Output the [X, Y] coordinate of the center of the cell containing the given text.  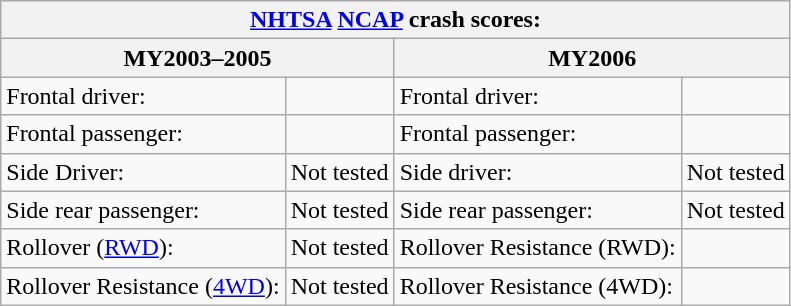
Rollover (RWD): [143, 248]
Side Driver: [143, 172]
MY2006 [592, 58]
MY2003–2005 [198, 58]
NHTSA NCAP crash scores: [396, 20]
Side driver: [538, 172]
Rollover Resistance (RWD): [538, 248]
